Provide the (x, y) coordinate of the cell's center where the given text is located.  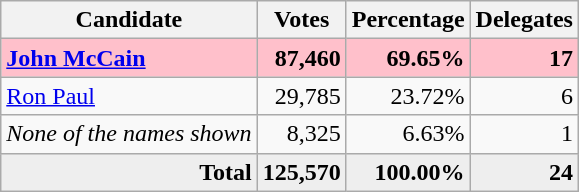
John McCain (129, 58)
Total (129, 172)
17 (524, 58)
1 (524, 134)
125,570 (302, 172)
6.63% (408, 134)
Percentage (408, 20)
Delegates (524, 20)
29,785 (302, 96)
24 (524, 172)
None of the names shown (129, 134)
Votes (302, 20)
23.72% (408, 96)
100.00% (408, 172)
Candidate (129, 20)
6 (524, 96)
Ron Paul (129, 96)
8,325 (302, 134)
87,460 (302, 58)
69.65% (408, 58)
